Extract the [x, y] coordinate from the center of the cell holding the provided text.  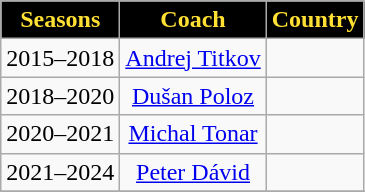
Coach [193, 20]
Dušan Poloz [193, 96]
2018–2020 [60, 96]
Michal Tonar [193, 134]
Seasons [60, 20]
Country [315, 20]
Andrej Titkov [193, 58]
2021–2024 [60, 172]
2015–2018 [60, 58]
Peter Dávid [193, 172]
2020–2021 [60, 134]
